For the text-containing cell, return its midpoint in (x, y) coordinate format. 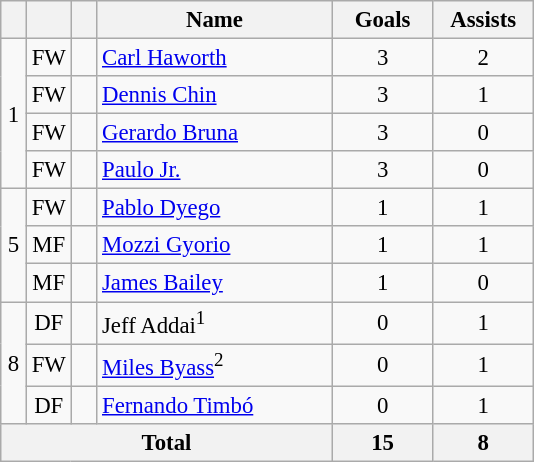
Carl Haworth (215, 58)
Paulo Jr. (215, 170)
James Bailey (215, 283)
Gerardo Bruna (215, 133)
Total (167, 443)
Name (215, 20)
Miles Byass2 (215, 365)
Dennis Chin (215, 95)
Assists (484, 20)
Mozzi Gyorio (215, 245)
5 (14, 246)
Pablo Dyego (215, 208)
Goals (382, 20)
Fernando Timbó (215, 405)
15 (382, 443)
2 (484, 58)
Jeff Addai1 (215, 323)
